Locate the cell with the specified text and output its (X, Y) center coordinate. 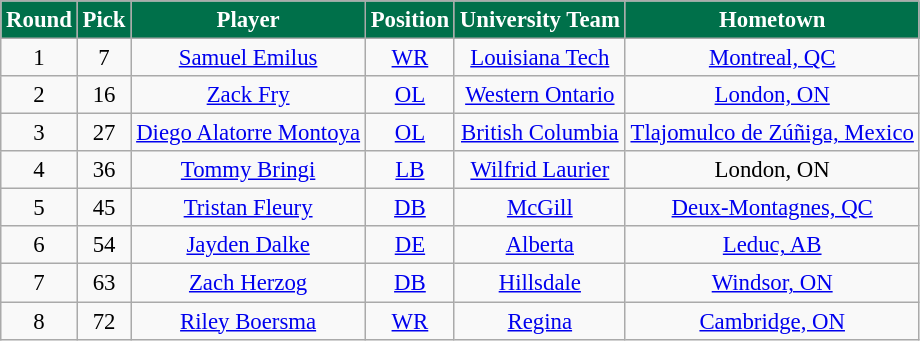
Zach Herzog (248, 283)
LB (410, 170)
36 (104, 170)
54 (104, 245)
4 (39, 170)
Diego Alatorre Montoya (248, 133)
Position (410, 20)
Deux-Montagnes, QC (772, 208)
Cambridge, ON (772, 321)
45 (104, 208)
72 (104, 321)
Jayden Dalke (248, 245)
Pick (104, 20)
Tlajomulco de Zúñiga, Mexico (772, 133)
16 (104, 95)
63 (104, 283)
Player (248, 20)
Louisiana Tech (540, 58)
DE (410, 245)
Hillsdale (540, 283)
2 (39, 95)
British Columbia (540, 133)
5 (39, 208)
27 (104, 133)
Tristan Fleury (248, 208)
McGill (540, 208)
1 (39, 58)
Western Ontario (540, 95)
Hometown (772, 20)
8 (39, 321)
Wilfrid Laurier (540, 170)
Leduc, AB (772, 245)
Windsor, ON (772, 283)
3 (39, 133)
Riley Boersma (248, 321)
Round (39, 20)
Tommy Bringi (248, 170)
6 (39, 245)
Alberta (540, 245)
Samuel Emilus (248, 58)
Montreal, QC (772, 58)
Zack Fry (248, 95)
University Team (540, 20)
Regina (540, 321)
